Identify which cell holds the provided text, then report its (X, Y) central coordinate. 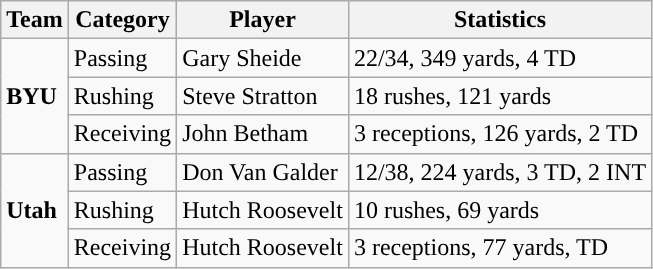
18 rushes, 121 yards (500, 96)
Steve Stratton (263, 96)
Category (122, 20)
Player (263, 20)
Gary Sheide (263, 58)
Don Van Galder (263, 172)
Team (35, 20)
3 receptions, 126 yards, 2 TD (500, 134)
Statistics (500, 20)
10 rushes, 69 yards (500, 210)
John Betham (263, 134)
Utah (35, 210)
BYU (35, 96)
3 receptions, 77 yards, TD (500, 248)
12/38, 224 yards, 3 TD, 2 INT (500, 172)
22/34, 349 yards, 4 TD (500, 58)
